Return the (X, Y) coordinate for the center point of the cell that contains the specified text.  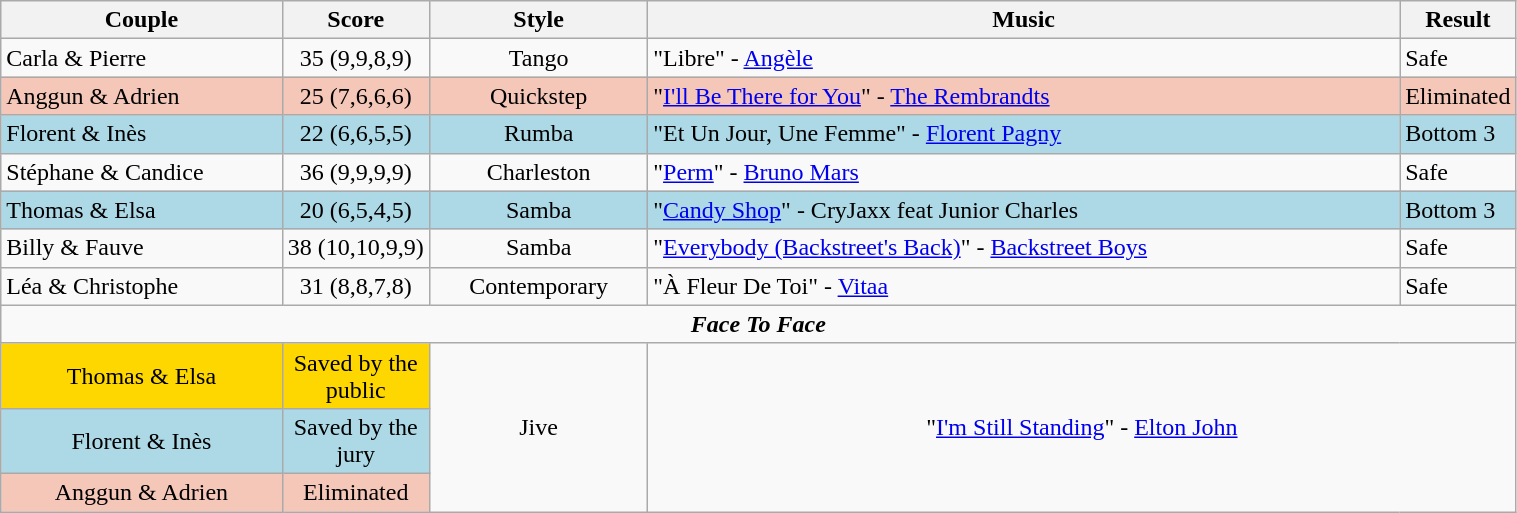
"I'm Still Standing" - Elton John (1082, 427)
Face To Face (758, 324)
"Et Un Jour, Une Femme" - Florent Pagny (1024, 134)
Score (356, 20)
Style (539, 20)
"I'll Be There for You" - The Rembrandts (1024, 96)
31 (8,8,7,8) (356, 286)
36 (9,9,9,9) (356, 172)
Music (1024, 20)
Billy & Fauve (142, 248)
"Libre" - Angèle (1024, 58)
Result (1458, 20)
"Perm" - Bruno Mars (1024, 172)
"À Fleur De Toi" - Vitaa (1024, 286)
Contemporary (539, 286)
Charleston (539, 172)
Léa & Christophe (142, 286)
Quickstep (539, 96)
"Candy Shop" - CryJaxx feat Junior Charles (1024, 210)
Couple (142, 20)
20 (6,5,4,5) (356, 210)
Rumba (539, 134)
Carla & Pierre (142, 58)
25 (7,6,6,6) (356, 96)
35 (9,9,8,9) (356, 58)
Tango (539, 58)
Jive (539, 427)
Saved by the jury (356, 440)
Stéphane & Candice (142, 172)
38 (10,10,9,9) (356, 248)
Saved by the public (356, 376)
"Everybody (Backstreet's Back)" - Backstreet Boys (1024, 248)
22 (6,6,5,5) (356, 134)
